Determine the [X, Y] coordinate at the center of the cell enclosing the given text.  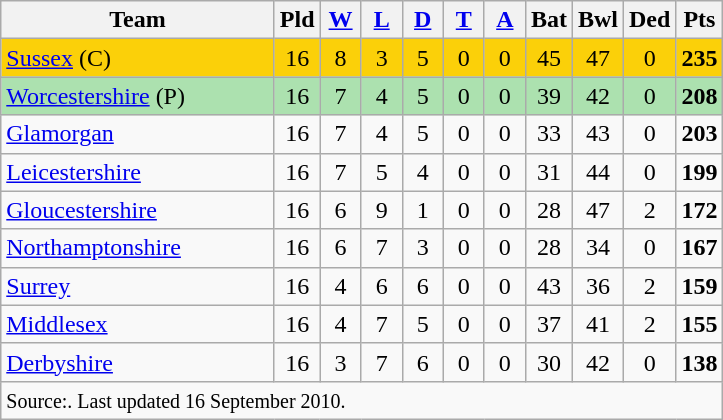
45 [548, 58]
172 [700, 210]
208 [700, 96]
L [382, 20]
36 [598, 286]
Bat [548, 20]
Gloucestershire [138, 210]
33 [548, 134]
44 [598, 172]
37 [548, 324]
T [464, 20]
Source:. Last updated 16 September 2010. [362, 400]
203 [700, 134]
34 [598, 248]
D [422, 20]
155 [700, 324]
39 [548, 96]
Sussex (C) [138, 58]
Worcestershire (P) [138, 96]
Glamorgan [138, 134]
159 [700, 286]
Pts [700, 20]
Derbyshire [138, 362]
Pld [297, 20]
Bwl [598, 20]
235 [700, 58]
A [504, 20]
8 [340, 58]
W [340, 20]
Leicestershire [138, 172]
1 [422, 210]
Surrey [138, 286]
138 [700, 362]
30 [548, 362]
9 [382, 210]
199 [700, 172]
167 [700, 248]
Middlesex [138, 324]
Ded [650, 20]
31 [548, 172]
Northamptonshire [138, 248]
41 [598, 324]
Team [138, 20]
